Locate the cell with the specified text and output its (X, Y) center coordinate. 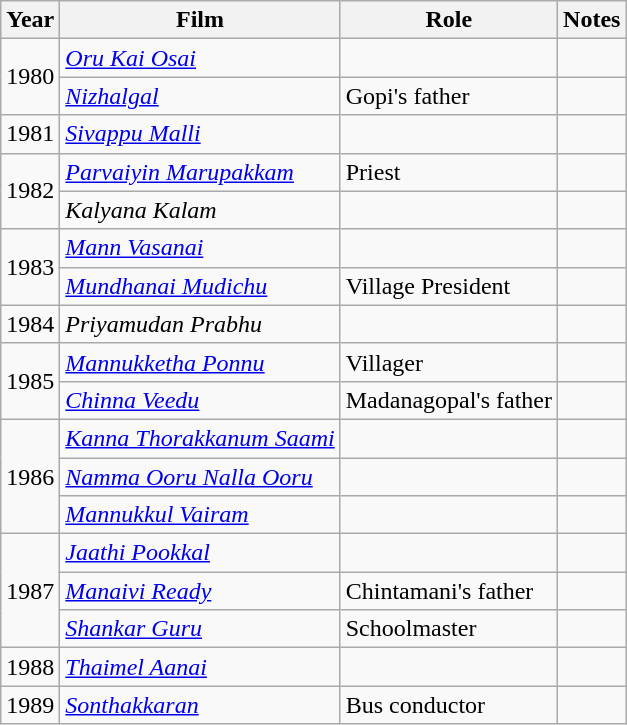
Mundhanai Mudichu (200, 286)
1989 (30, 705)
Role (448, 20)
1983 (30, 267)
Priest (448, 172)
Parvaiyin Marupakkam (200, 172)
Manaivi Ready (200, 591)
Mannukkul Vairam (200, 515)
Oru Kai Osai (200, 58)
Villager (448, 362)
Shankar Guru (200, 629)
Mannukketha Ponnu (200, 362)
Nizhalgal (200, 96)
1986 (30, 476)
Chintamani's father (448, 591)
Village President (448, 286)
1980 (30, 77)
1984 (30, 324)
Film (200, 20)
Year (30, 20)
Sivappu Malli (200, 134)
1981 (30, 134)
Chinna Veedu (200, 400)
Schoolmaster (448, 629)
Jaathi Pookkal (200, 553)
1987 (30, 591)
Kalyana Kalam (200, 210)
Kanna Thorakkanum Saami (200, 438)
1985 (30, 381)
Notes (592, 20)
Mann Vasanai (200, 248)
Bus conductor (448, 705)
Thaimel Aanai (200, 667)
1982 (30, 191)
Priyamudan Prabhu (200, 324)
Namma Ooru Nalla Ooru (200, 477)
Gopi's father (448, 96)
Madanagopal's father (448, 400)
1988 (30, 667)
Sonthakkaran (200, 705)
